Pinpoint the cell where the given text exists, returning its [X, Y] midpoint coordinate. 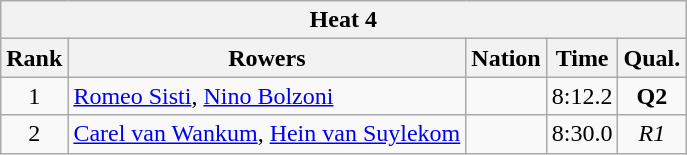
Rank [34, 58]
Qual. [652, 58]
8:12.2 [582, 96]
Heat 4 [344, 20]
R1 [652, 134]
Nation [506, 58]
Rowers [267, 58]
Romeo Sisti, Nino Bolzoni [267, 96]
Carel van Wankum, Hein van Suylekom [267, 134]
Q2 [652, 96]
1 [34, 96]
Time [582, 58]
8:30.0 [582, 134]
2 [34, 134]
